Capture the cell that displays the provided text and extract its [X, Y] central coordinate. 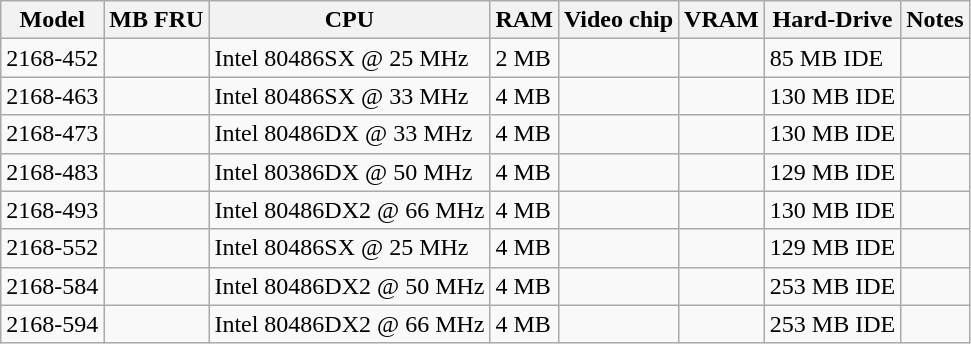
2168-552 [52, 248]
MB FRU [156, 20]
Video chip [618, 20]
Intel 80486DX2 @ 50 MHz [350, 286]
Intel 80486DX @ 33 MHz [350, 134]
Model [52, 20]
2168-493 [52, 210]
VRAM [722, 20]
RAM [524, 20]
2 MB [524, 58]
2168-463 [52, 96]
2168-584 [52, 286]
2168-473 [52, 134]
Intel 80386DX @ 50 MHz [350, 172]
CPU [350, 20]
Notes [935, 20]
Intel 80486SX @ 33 MHz [350, 96]
2168-594 [52, 324]
2168-452 [52, 58]
2168-483 [52, 172]
Hard-Drive [832, 20]
85 MB IDE [832, 58]
